For the text-containing cell, return its midpoint in [x, y] coordinate format. 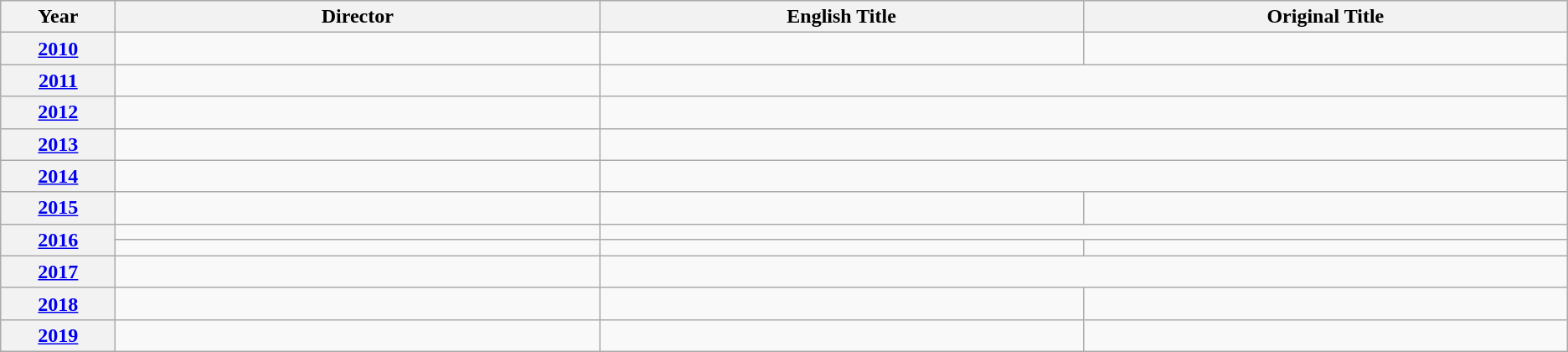
2018 [59, 303]
2012 [59, 112]
2016 [59, 240]
2019 [59, 335]
2015 [59, 208]
2014 [59, 176]
2010 [59, 49]
Director [358, 17]
2013 [59, 144]
Year [59, 17]
Original Title [1325, 17]
2011 [59, 80]
2017 [59, 272]
English Title [842, 17]
